Provide the (X, Y) coordinate of the cell's center where the given text is located.  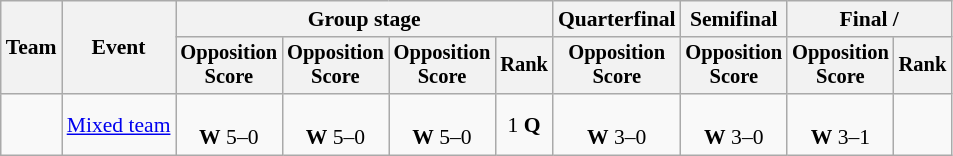
Semifinal (734, 19)
1 Q (524, 124)
Final / (869, 19)
Team (32, 48)
Event (119, 48)
Group stage (364, 19)
Quarterfinal (617, 19)
W 3–1 (840, 124)
Mixed team (119, 124)
